Return (X, Y) of the center of cell containing provided text 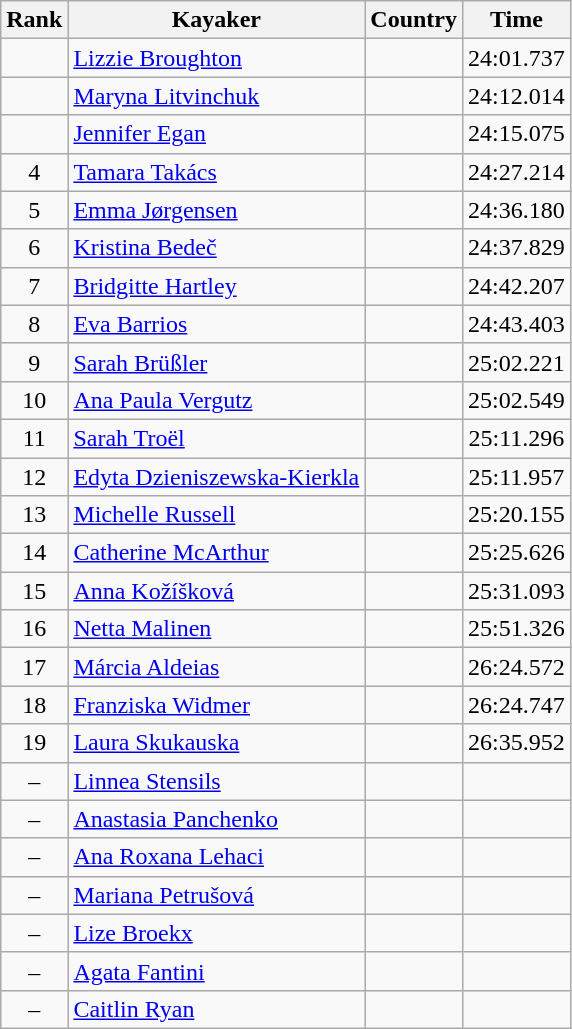
Netta Malinen (216, 629)
14 (34, 553)
Linnea Stensils (216, 781)
24:37.829 (517, 248)
Catherine McArthur (216, 553)
12 (34, 477)
7 (34, 286)
Eva Barrios (216, 324)
Tamara Takács (216, 172)
25:20.155 (517, 515)
Jennifer Egan (216, 134)
Márcia Aldeias (216, 667)
24:27.214 (517, 172)
24:12.014 (517, 96)
Ana Roxana Lehaci (216, 857)
15 (34, 591)
26:24.747 (517, 705)
9 (34, 362)
24:42.207 (517, 286)
25:02.221 (517, 362)
25:11.957 (517, 477)
Maryna Litvinchuk (216, 96)
Time (517, 20)
16 (34, 629)
19 (34, 743)
Lizzie Broughton (216, 58)
26:35.952 (517, 743)
Bridgitte Hartley (216, 286)
25:11.296 (517, 438)
18 (34, 705)
24:15.075 (517, 134)
Mariana Petrušová (216, 895)
4 (34, 172)
Franziska Widmer (216, 705)
25:31.093 (517, 591)
Kristina Bedeč (216, 248)
25:51.326 (517, 629)
Laura Skukauska (216, 743)
13 (34, 515)
24:01.737 (517, 58)
8 (34, 324)
11 (34, 438)
25:02.549 (517, 400)
24:43.403 (517, 324)
Emma Jørgensen (216, 210)
24:36.180 (517, 210)
26:24.572 (517, 667)
Caitlin Ryan (216, 1009)
Lize Broekx (216, 933)
25:25.626 (517, 553)
Michelle Russell (216, 515)
5 (34, 210)
17 (34, 667)
Anastasia Panchenko (216, 819)
Rank (34, 20)
Sarah Brüßler (216, 362)
Country (414, 20)
6 (34, 248)
Sarah Troël (216, 438)
Kayaker (216, 20)
Ana Paula Vergutz (216, 400)
10 (34, 400)
Agata Fantini (216, 971)
Anna Kožíšková (216, 591)
Edyta Dzieniszewska-Kierkla (216, 477)
